Find where the given text appears and provide that cell's center as [X, Y] coordinate. 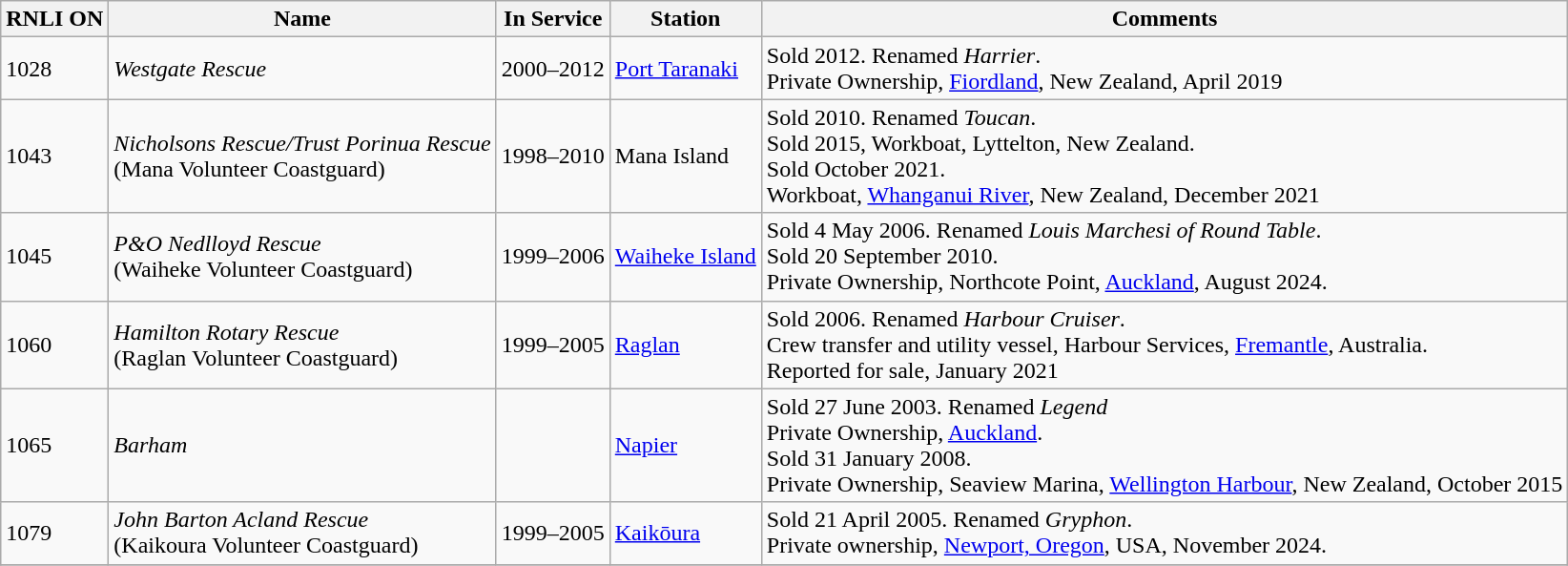
Barham [302, 445]
Kaikōura [685, 533]
Comments [1165, 19]
1028 [55, 69]
Sold 21 April 2005. Renamed Gryphon.Private ownership, Newport, Oregon, USA, November 2024. [1165, 533]
RNLI ON [55, 19]
Sold 2012. Renamed Harrier.Private Ownership, Fiordland, New Zealand, April 2019 [1165, 69]
Sold 4 May 2006. Renamed Louis Marchesi of Round Table.Sold 20 September 2010.Private Ownership, Northcote Point, Auckland, August 2024. [1165, 257]
Westgate Rescue [302, 69]
Mana Island [685, 157]
1999–2006 [553, 257]
1045 [55, 257]
1998–2010 [553, 157]
Name [302, 19]
2000–2012 [553, 69]
1043 [55, 157]
Station [685, 19]
Nicholsons Rescue/Trust Porinua Rescue(Mana Volunteer Coastguard) [302, 157]
Port Taranaki [685, 69]
Waiheke Island [685, 257]
Hamilton Rotary Rescue(Raglan Volunteer Coastguard) [302, 345]
1060 [55, 345]
Sold 2010. Renamed Toucan.Sold 2015, Workboat, Lyttelton, New Zealand.Sold October 2021.Workboat, Whanganui River, New Zealand, December 2021 [1165, 157]
P&O Nedlloyd Rescue(Waiheke Volunteer Coastguard) [302, 257]
1079 [55, 533]
Raglan [685, 345]
Sold 2006. Renamed Harbour Cruiser.Crew transfer and utility vessel, Harbour Services, Fremantle, Australia.Reported for sale, January 2021 [1165, 345]
Napier [685, 445]
In Service [553, 19]
John Barton Acland Rescue(Kaikoura Volunteer Coastguard) [302, 533]
1065 [55, 445]
